From the cell containing the given text, extract its center point as (X, Y) coordinate. 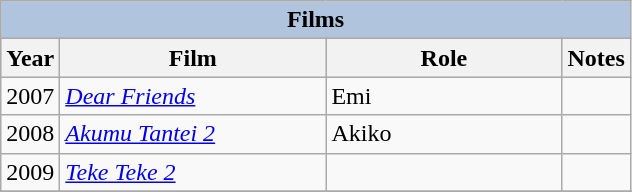
Dear Friends (193, 96)
Notes (596, 58)
Year (30, 58)
2008 (30, 134)
Role (444, 58)
2007 (30, 96)
Akiko (444, 134)
Emi (444, 96)
Akumu Tantei 2 (193, 134)
2009 (30, 172)
Teke Teke 2 (193, 172)
Films (316, 20)
Film (193, 58)
